From the cell containing the given text, extract its center point as (X, Y) coordinate. 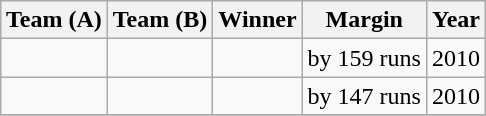
Margin (364, 20)
Team (A) (54, 20)
by 159 runs (364, 58)
Team (B) (160, 20)
by 147 runs (364, 96)
Winner (258, 20)
Year (456, 20)
